Scan for the cell matching the given text and deliver its [X, Y] coordinate at center. 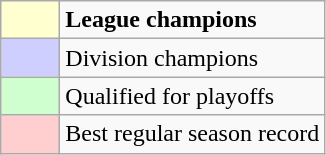
Best regular season record [192, 134]
Division champions [192, 58]
League champions [192, 20]
Qualified for playoffs [192, 96]
